Output the (X, Y) coordinate of the center of the cell containing the given text.  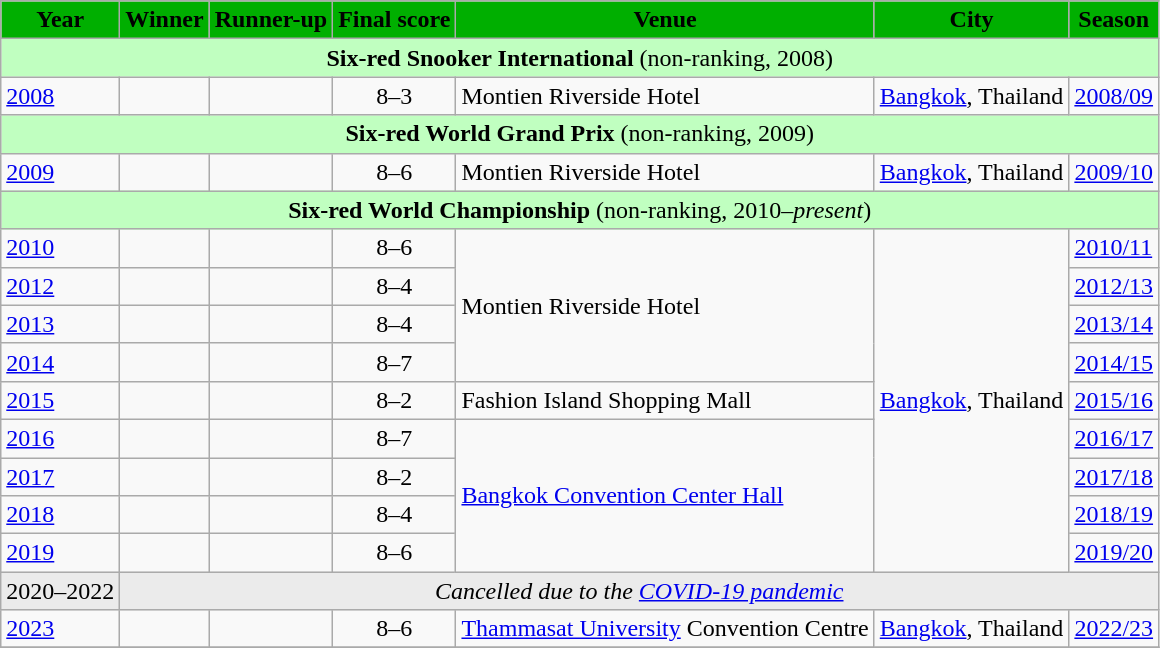
2009 (60, 172)
2012/13 (1114, 286)
2019/20 (1114, 553)
Season (1114, 20)
Six-red World Championship (non-ranking, 2010–present) (580, 210)
Final score (394, 20)
2016 (60, 438)
2023 (60, 629)
2018/19 (1114, 515)
2014 (60, 362)
8–3 (394, 96)
2017 (60, 477)
2014/15 (1114, 362)
Thammasat University Convention Centre (665, 629)
2017/18 (1114, 477)
2010/11 (1114, 248)
2009/10 (1114, 172)
2008/09 (1114, 96)
2015/16 (1114, 400)
2020–2022 (60, 591)
Bangkok Convention Center Hall (665, 495)
2018 (60, 515)
Winner (164, 20)
2008 (60, 96)
2022/23 (1114, 629)
2010 (60, 248)
2013/14 (1114, 324)
2016/17 (1114, 438)
Cancelled due to the COVID-19 pandemic (640, 591)
Six-red World Grand Prix (non-ranking, 2009) (580, 134)
Year (60, 20)
Fashion Island Shopping Mall (665, 400)
2015 (60, 400)
Venue (665, 20)
City (972, 20)
2012 (60, 286)
Six-red Snooker International (non-ranking, 2008) (580, 58)
2019 (60, 553)
Runner-up (271, 20)
2013 (60, 324)
